Scan for the cell matching the given text and deliver its (X, Y) coordinate at center. 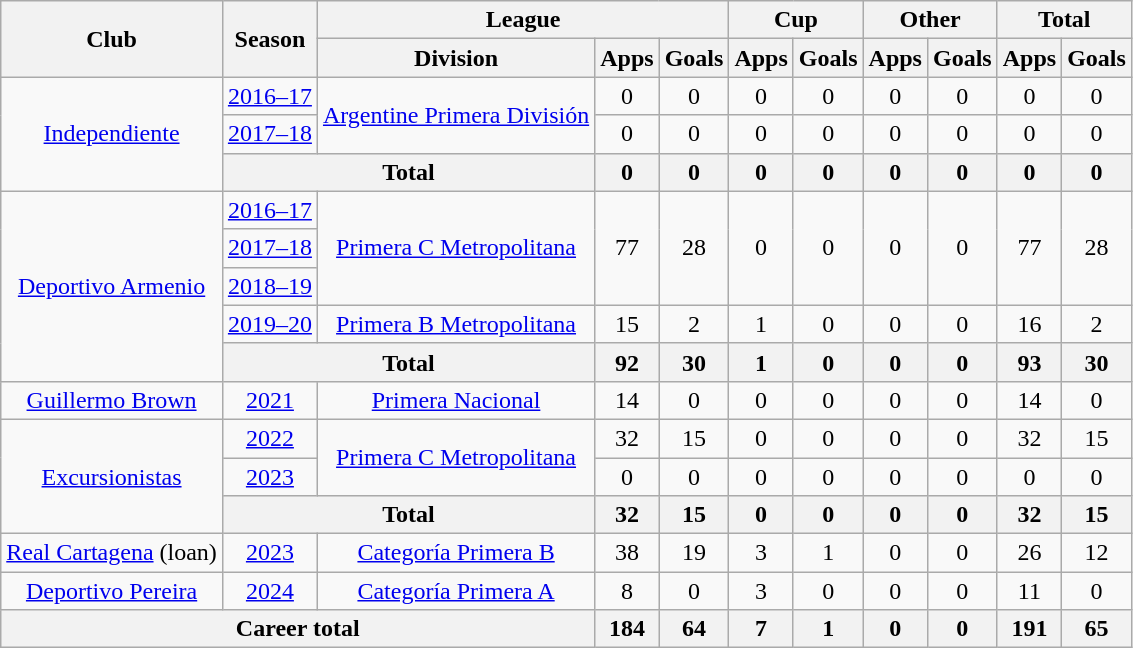
Independiente (112, 134)
Argentine Primera División (456, 115)
7 (761, 629)
2022 (270, 438)
65 (1097, 629)
Career total (298, 629)
2019–20 (270, 324)
184 (627, 629)
8 (627, 591)
191 (1029, 629)
16 (1029, 324)
19 (694, 553)
Cup (796, 20)
Other (930, 20)
38 (627, 553)
2024 (270, 591)
2021 (270, 400)
Excursionistas (112, 476)
Division (456, 58)
League (522, 20)
26 (1029, 553)
Deportivo Armenio (112, 286)
Deportivo Pereira (112, 591)
2018–19 (270, 286)
93 (1029, 362)
Categoría Primera A (456, 591)
Season (270, 39)
Primera B Metropolitana (456, 324)
Primera Nacional (456, 400)
12 (1097, 553)
Real Cartagena (loan) (112, 553)
92 (627, 362)
11 (1029, 591)
Guillermo Brown (112, 400)
64 (694, 629)
Categoría Primera B (456, 553)
Club (112, 39)
